Determine the [X, Y] coordinate at the center of the cell enclosing the given text.  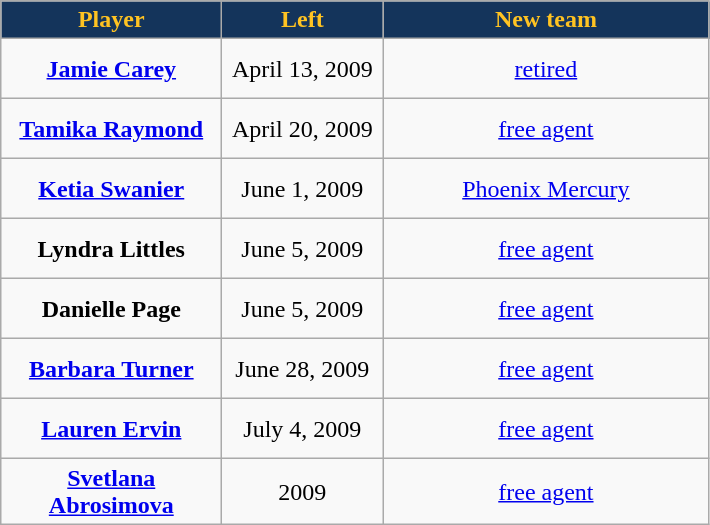
Player [112, 20]
June 1, 2009 [302, 189]
2009 [302, 492]
New team [546, 20]
July 4, 2009 [302, 429]
Lyndra Littles [112, 249]
Ketia Swanier [112, 189]
Barbara Turner [112, 369]
Phoenix Mercury [546, 189]
retired [546, 69]
April 13, 2009 [302, 69]
Jamie Carey [112, 69]
Tamika Raymond [112, 129]
Svetlana Abrosimova [112, 492]
Danielle Page [112, 309]
Left [302, 20]
April 20, 2009 [302, 129]
June 28, 2009 [302, 369]
Lauren Ervin [112, 429]
